Capture the cell that displays the provided text and extract its [x, y] central coordinate. 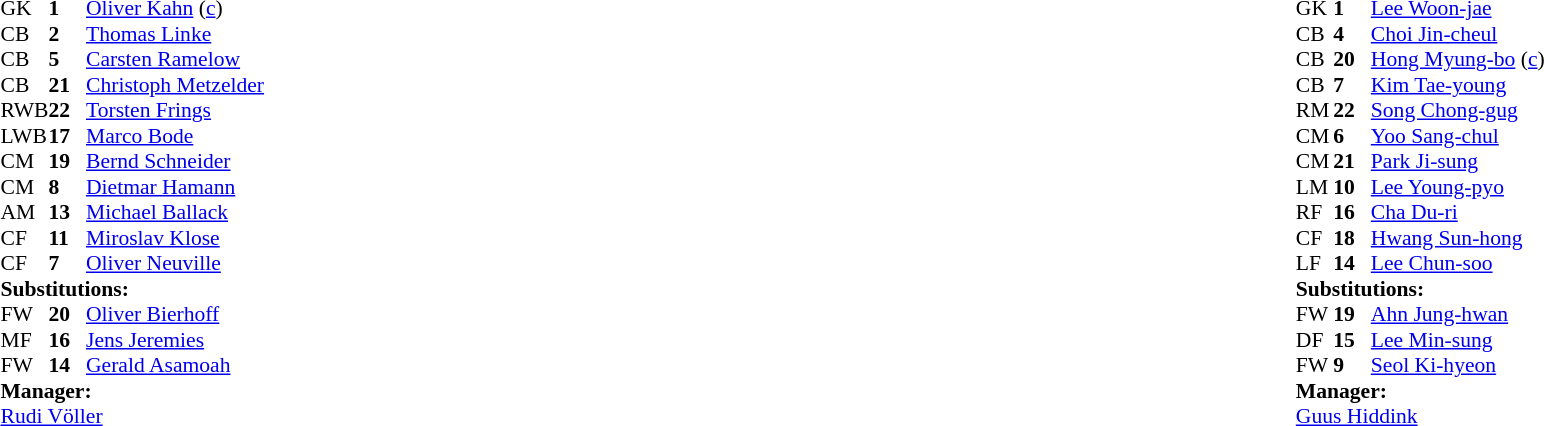
AM [24, 213]
6 [1352, 136]
Bernd Schneider [175, 161]
15 [1352, 340]
Jens Jeremies [175, 340]
8 [67, 187]
11 [67, 238]
5 [67, 59]
2 [67, 34]
Michael Ballack [175, 213]
Carsten Ramelow [175, 59]
LF [1315, 263]
LWB [24, 136]
13 [67, 213]
Substitutions: [132, 289]
18 [1352, 238]
Oliver Bierhoff [175, 315]
4 [1352, 34]
9 [1352, 365]
10 [1352, 187]
Gerald Asamoah [175, 365]
Dietmar Hamann [175, 187]
Manager: [132, 391]
Torsten Frings [175, 111]
17 [67, 136]
Oliver Neuville [175, 263]
MF [24, 340]
RM [1315, 111]
RF [1315, 213]
Thomas Linke [175, 34]
Miroslav Klose [175, 238]
Christoph Metzelder [175, 85]
Marco Bode [175, 136]
LM [1315, 187]
RWB [24, 111]
DF [1315, 340]
